Locate the cell with the specified text and output its (x, y) center coordinate. 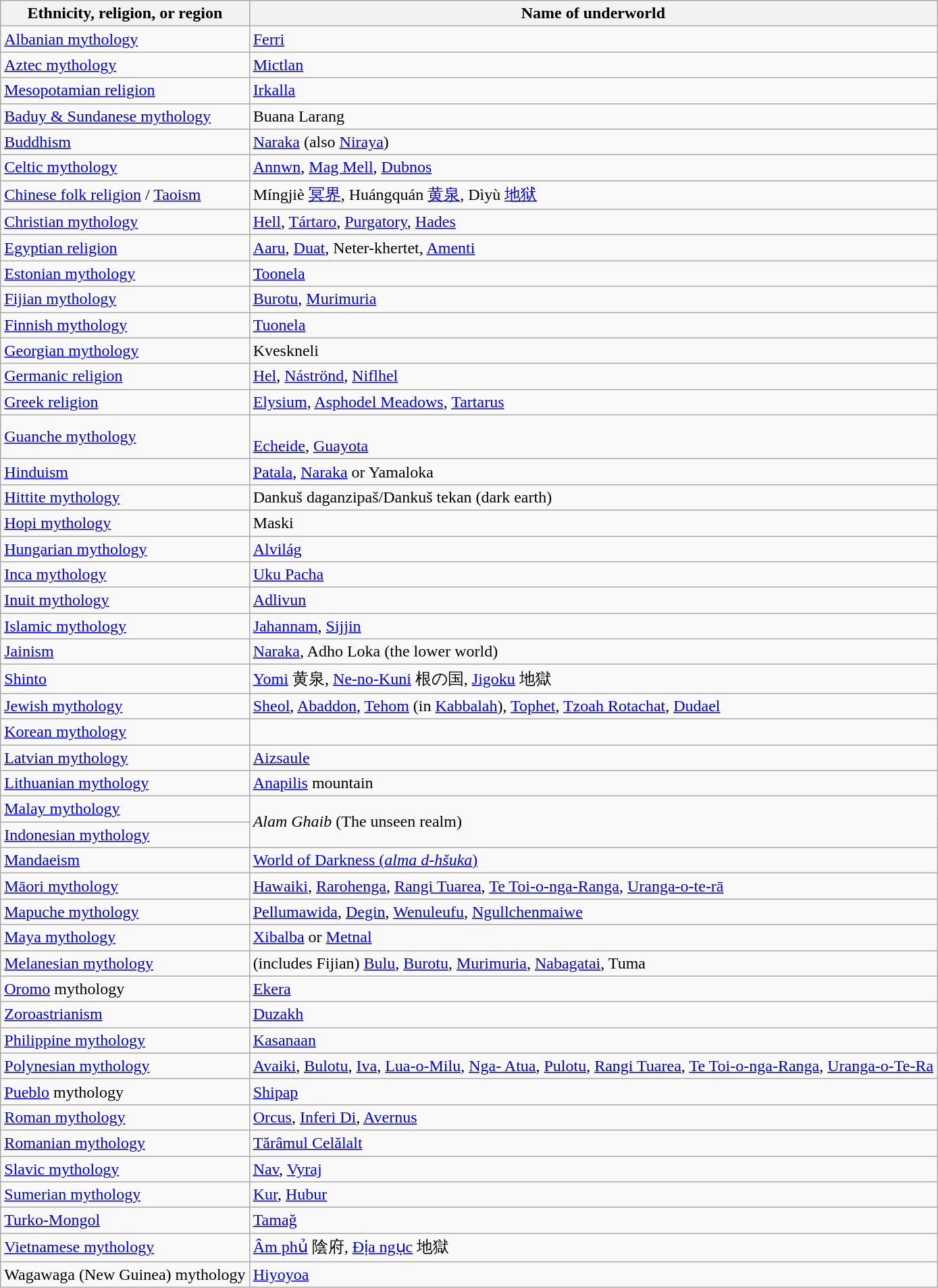
Polynesian mythology (125, 1066)
Echeide, Guayota (593, 436)
Alvilág (593, 549)
Aztec mythology (125, 65)
Ethnicity, religion, or region (125, 14)
Celtic mythology (125, 168)
Hel, Náströnd, Niflhel (593, 376)
Melanesian mythology (125, 963)
Buana Larang (593, 116)
Turko-Mongol (125, 1220)
Mandaeism (125, 860)
Aizsaule (593, 757)
Name of underworld (593, 14)
Georgian mythology (125, 351)
Tărâmul Celălalt (593, 1143)
Yomi 黄泉, Ne-no-Kuni 根の国, Jigoku 地獄 (593, 679)
Duzakh (593, 1014)
Philippine mythology (125, 1040)
Ferri (593, 39)
Germanic religion (125, 376)
Christian mythology (125, 222)
Toonela (593, 274)
Hiyoyoa (593, 1274)
World of Darkness (alma d-hšuka) (593, 860)
Sumerian mythology (125, 1195)
Jainism (125, 652)
Maya mythology (125, 937)
Hopi mythology (125, 523)
Slavic mythology (125, 1169)
Âm phủ 陰府, Địa ngục 地獄 (593, 1248)
Chinese folk religion / Taoism (125, 195)
Naraka, Adho Loka (the lower world) (593, 652)
Buddhism (125, 142)
Inuit mythology (125, 600)
Annwn, Mag Mell, Dubnos (593, 168)
Avaiki, Bulotu, Iva, Lua-o-Milu, Nga- Atua, Pulotu, Rangi Tuarea, Te Toi-o-nga-Ranga, Uranga-o-Te-Ra (593, 1066)
Anapilis mountain (593, 783)
Mesopotamian religion (125, 91)
Xibalba or Metnal (593, 937)
Kveskneli (593, 351)
Inca mythology (125, 575)
Indonesian mythology (125, 835)
Orcus, Inferi Di, Avernus (593, 1117)
Egyptian religion (125, 248)
Lithuanian mythology (125, 783)
(includes Fijian) Bulu, Burotu, Murimuria, Nabagatai, Tuma (593, 963)
Nav, Vyraj (593, 1169)
Adlivun (593, 600)
Tamağ (593, 1220)
Guanche mythology (125, 436)
Mapuche mythology (125, 912)
Kur, Hubur (593, 1195)
Roman mythology (125, 1117)
Pellumawida, Degin, Wenuleufu, Ngullchenmaiwe (593, 912)
Shipap (593, 1091)
Baduy & Sundanese mythology (125, 116)
Hell, Tártaro, Purgatory, Hades (593, 222)
Greek religion (125, 402)
Latvian mythology (125, 757)
Mictlan (593, 65)
Māori mythology (125, 886)
Elysium, Asphodel Meadows, Tartarus (593, 402)
Estonian mythology (125, 274)
Hawaiki, Rarohenga, Rangi Tuarea, Te Toi-o-nga-Ranga, Uranga-o-te-rā (593, 886)
Pueblo mythology (125, 1091)
Fijian mythology (125, 299)
Malay mythology (125, 809)
Naraka (also Niraya) (593, 142)
Patala, Naraka or Yamaloka (593, 471)
Hungarian mythology (125, 549)
Burotu, Murimuria (593, 299)
Míngjiè 冥界, Huángquán 黄泉, Dìyù 地狱 (593, 195)
Dankuš daganzipaš/Dankuš tekan (dark earth) (593, 497)
Maski (593, 523)
Irkalla (593, 91)
Alam Ghaib (The unseen realm) (593, 822)
Jahannam, Sijjin (593, 626)
Vietnamese mythology (125, 1248)
Sheol, Abaddon, Tehom (in Kabbalah), Tophet, Tzoah Rotachat, Dudael (593, 706)
Ekera (593, 989)
Albanian mythology (125, 39)
Zoroastrianism (125, 1014)
Hinduism (125, 471)
Romanian mythology (125, 1143)
Hittite mythology (125, 497)
Tuonela (593, 325)
Korean mythology (125, 731)
Shinto (125, 679)
Uku Pacha (593, 575)
Aaru, Duat, Neter-khertet, Amenti (593, 248)
Finnish mythology (125, 325)
Wagawaga (New Guinea) mythology (125, 1274)
Oromo mythology (125, 989)
Jewish mythology (125, 706)
Islamic mythology (125, 626)
Kasanaan (593, 1040)
